Provide the (x, y) coordinate of the cell's center where the given text is located.  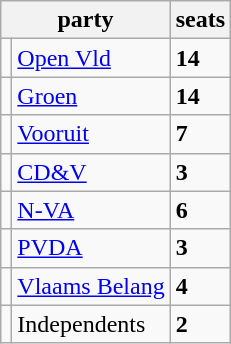
Independents (91, 324)
CD&V (91, 172)
Vooruit (91, 134)
4 (200, 286)
Groen (91, 96)
Open Vld (91, 58)
2 (200, 324)
party (86, 20)
PVDA (91, 248)
Vlaams Belang (91, 286)
N-VA (91, 210)
6 (200, 210)
7 (200, 134)
seats (200, 20)
